Pinpoint the cell where the given text exists, returning its (x, y) midpoint coordinate. 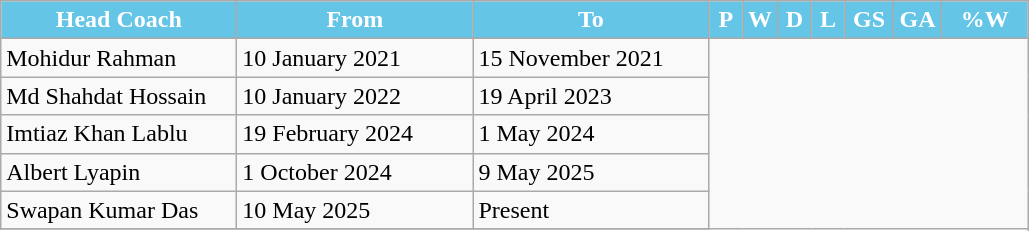
From (355, 20)
19 February 2024 (355, 134)
1 May 2024 (591, 134)
%W (985, 20)
Md Shahdat Hossain (119, 96)
Mohidur Rahman (119, 58)
9 May 2025 (591, 172)
To (591, 20)
P (726, 20)
1 October 2024 (355, 172)
10 May 2025 (355, 210)
Swapan Kumar Das (119, 210)
Imtiaz Khan Lablu (119, 134)
10 January 2022 (355, 96)
W (760, 20)
15 November 2021 (591, 58)
L (828, 20)
GS (870, 20)
19 April 2023 (591, 96)
Albert Lyapin (119, 172)
Head Coach (119, 20)
10 January 2021 (355, 58)
GA (918, 20)
Present (591, 210)
D (795, 20)
